Output the [x, y] coordinate of the center of the cell containing the given text.  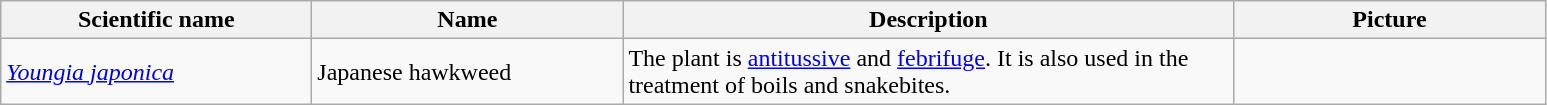
Scientific name [156, 20]
Picture [1390, 20]
The plant is antitussive and febrifuge. It is also used in the treatment of boils and snakebites. [928, 72]
Japanese hawkweed [468, 72]
Name [468, 20]
Description [928, 20]
Youngia japonica [156, 72]
